For the text-containing cell, return its midpoint in (X, Y) coordinate format. 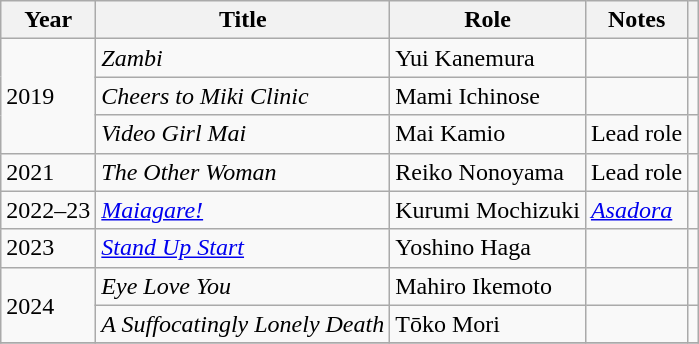
Mahiro Ikemoto (488, 286)
Yoshino Haga (488, 248)
Kurumi Mochizuki (488, 210)
Mai Kamio (488, 134)
Maiagare! (243, 210)
Tōko Mori (488, 324)
The Other Woman (243, 172)
Mami Ichinose (488, 96)
Stand Up Start (243, 248)
Notes (636, 20)
Role (488, 20)
Asadora (636, 210)
Reiko Nonoyama (488, 172)
2019 (48, 96)
Year (48, 20)
A Suffocatingly Lonely Death (243, 324)
2024 (48, 305)
Yui Kanemura (488, 58)
Cheers to Miki Clinic (243, 96)
Zambi (243, 58)
Video Girl Mai (243, 134)
2021 (48, 172)
2023 (48, 248)
Title (243, 20)
Eye Love You (243, 286)
2022–23 (48, 210)
